Extract the (x, y) coordinate from the center of the cell holding the provided text.  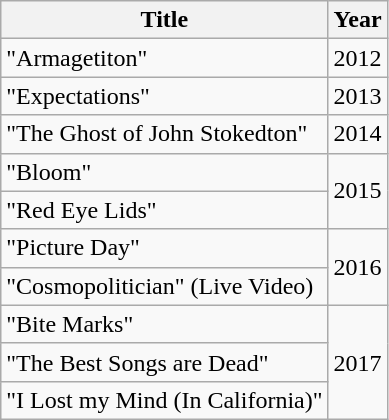
"The Best Songs are Dead" (164, 362)
"The Ghost of John Stokedton" (164, 134)
2012 (358, 58)
Title (164, 20)
"Red Eye Lids" (164, 210)
2015 (358, 191)
2017 (358, 362)
Year (358, 20)
"Bloom" (164, 172)
"Cosmopolitician" (Live Video) (164, 286)
"I Lost my Mind (In California)" (164, 400)
"Expectations" (164, 96)
2014 (358, 134)
"Picture Day" (164, 248)
"Bite Marks" (164, 324)
"Armagetiton" (164, 58)
2016 (358, 267)
2013 (358, 96)
